Search for the cell housing the specified text and yield its (X, Y) center coordinate. 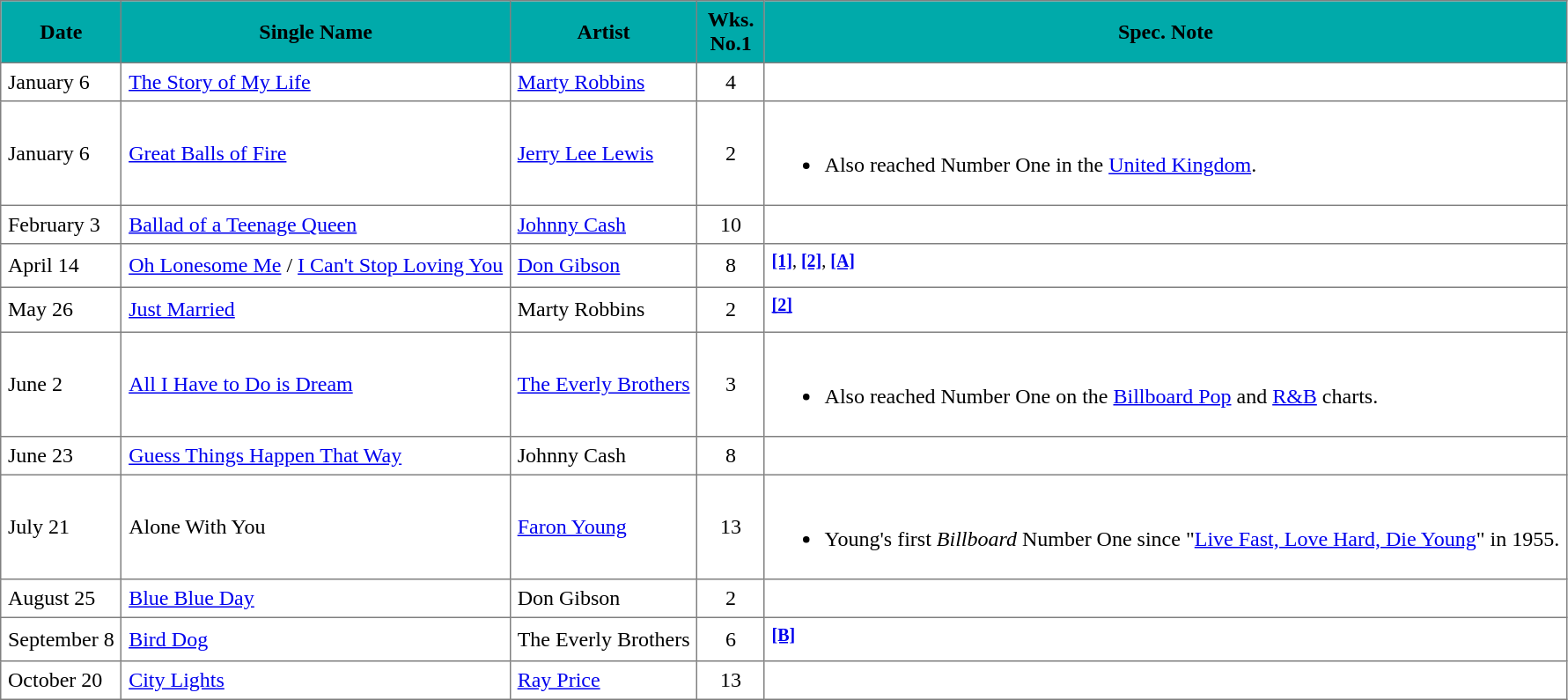
Ray Price (603, 681)
Spec. Note (1166, 32)
Faron Young (603, 527)
All I Have to Do is Dream (316, 384)
August 25 (62, 598)
September 8 (62, 639)
Young's first Billboard Number One since "Live Fast, Love Hard, Die Young" in 1955. (1166, 527)
Blue Blue Day (316, 598)
June 2 (62, 384)
Just Married (316, 310)
February 3 (62, 225)
[B] (1166, 639)
Wks. No.1 (731, 32)
Alone With You (316, 527)
Single Name (316, 32)
Also reached Number One on the Billboard Pop and R&B charts. (1166, 384)
May 26 (62, 310)
Also reached Number One in the United Kingdom. (1166, 153)
Oh Lonesome Me / I Can't Stop Loving You (316, 266)
April 14 (62, 266)
Guess Things Happen That Way (316, 455)
October 20 (62, 681)
Artist (603, 32)
Ballad of a Teenage Queen (316, 225)
6 (731, 639)
July 21 (62, 527)
3 (731, 384)
June 23 (62, 455)
10 (731, 225)
[2] (1166, 310)
[1], [2], [A] (1166, 266)
City Lights (316, 681)
Date (62, 32)
Jerry Lee Lewis (603, 153)
4 (731, 82)
The Story of My Life (316, 82)
Bird Dog (316, 639)
Great Balls of Fire (316, 153)
